Search for the cell housing the specified text and yield its [x, y] center coordinate. 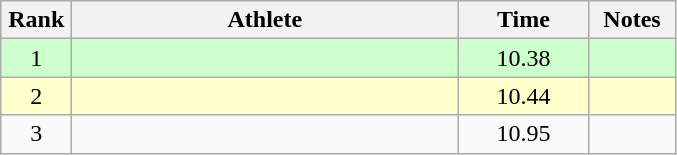
Notes [632, 20]
1 [36, 58]
Rank [36, 20]
10.38 [524, 58]
10.44 [524, 96]
3 [36, 134]
Time [524, 20]
10.95 [524, 134]
2 [36, 96]
Athlete [265, 20]
